From the cell containing the given text, extract its center point as (x, y) coordinate. 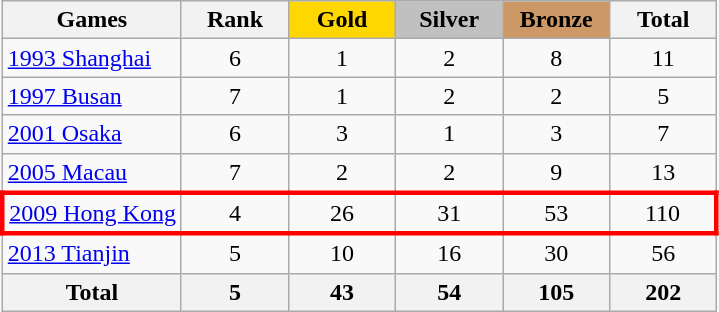
11 (664, 58)
8 (556, 58)
1993 Shanghai (92, 58)
Rank (234, 20)
Gold (342, 20)
43 (342, 292)
110 (664, 214)
16 (450, 254)
2013 Tianjin (92, 254)
10 (342, 254)
4 (234, 214)
54 (450, 292)
53 (556, 214)
1997 Busan (92, 96)
Games (92, 20)
Silver (450, 20)
202 (664, 292)
9 (556, 173)
30 (556, 254)
31 (450, 214)
Bronze (556, 20)
13 (664, 173)
2005 Macau (92, 173)
105 (556, 292)
2009 Hong Kong (92, 214)
2001 Osaka (92, 134)
26 (342, 214)
56 (664, 254)
